Extract the (x, y) coordinate from the center of the cell holding the provided text.  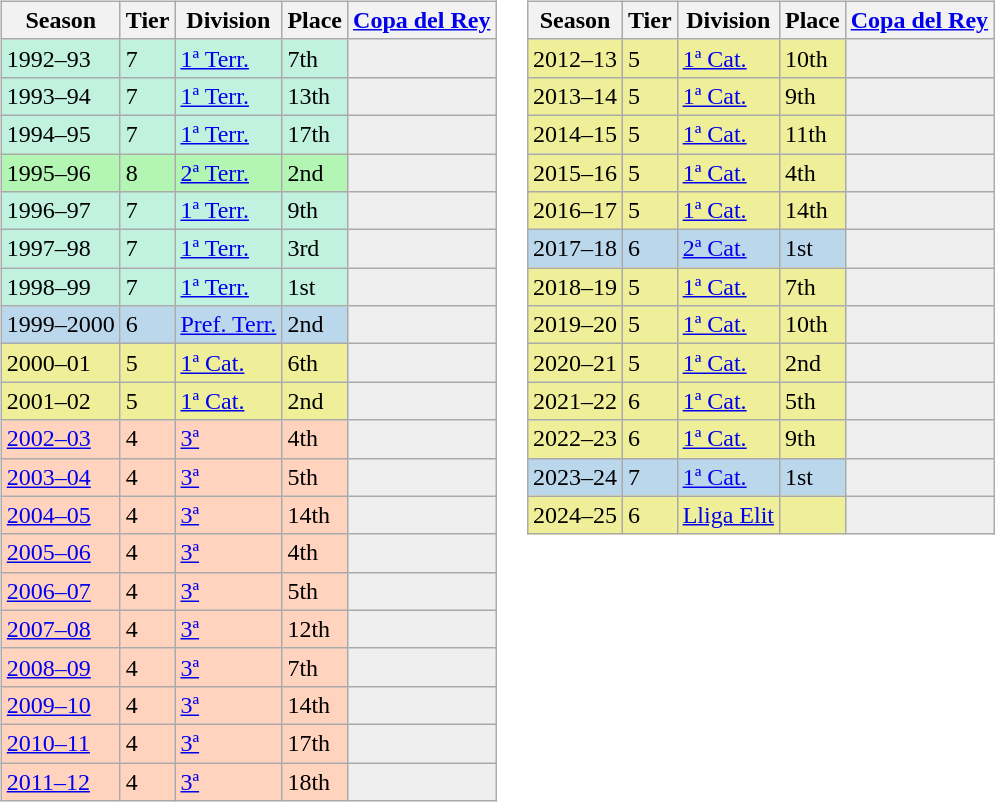
2012–13 (574, 58)
1993–94 (60, 96)
1996–97 (60, 211)
3rd (315, 249)
2000–01 (60, 363)
2023–24 (574, 477)
2015–16 (574, 173)
6th (315, 363)
8 (148, 173)
2019–20 (574, 325)
18th (315, 781)
2007–08 (60, 629)
2016–17 (574, 211)
2017–18 (574, 249)
2004–05 (60, 515)
2013–14 (574, 96)
2006–07 (60, 591)
2ª Terr. (228, 173)
2020–21 (574, 363)
2014–15 (574, 134)
2001–02 (60, 401)
2ª Cat. (728, 249)
2022–23 (574, 439)
2009–10 (60, 705)
2005–06 (60, 553)
2024–25 (574, 515)
Pref. Terr. (228, 325)
1997–98 (60, 249)
12th (315, 629)
1992–93 (60, 58)
2008–09 (60, 667)
Lliga Elit (728, 515)
1998–99 (60, 287)
2002–03 (60, 439)
2021–22 (574, 401)
2018–19 (574, 287)
2010–11 (60, 743)
11th (812, 134)
2003–04 (60, 477)
1999–2000 (60, 325)
1995–96 (60, 173)
13th (315, 96)
1994–95 (60, 134)
2011–12 (60, 781)
